Capture the cell that displays the provided text and extract its (X, Y) central coordinate. 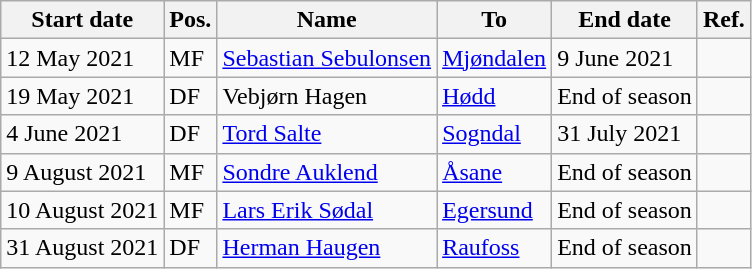
To (494, 20)
Sondre Auklend (327, 172)
31 August 2021 (82, 248)
10 August 2021 (82, 210)
Start date (82, 20)
Pos. (190, 20)
Vebjørn Hagen (327, 96)
9 June 2021 (625, 58)
Sogndal (494, 134)
4 June 2021 (82, 134)
12 May 2021 (82, 58)
Lars Erik Sødal (327, 210)
Hødd (494, 96)
Raufoss (494, 248)
Herman Haugen (327, 248)
Tord Salte (327, 134)
Name (327, 20)
9 August 2021 (82, 172)
End date (625, 20)
Åsane (494, 172)
19 May 2021 (82, 96)
Sebastian Sebulonsen (327, 58)
31 July 2021 (625, 134)
Egersund (494, 210)
Mjøndalen (494, 58)
Ref. (724, 20)
